For the text-containing cell, return its midpoint in [X, Y] coordinate format. 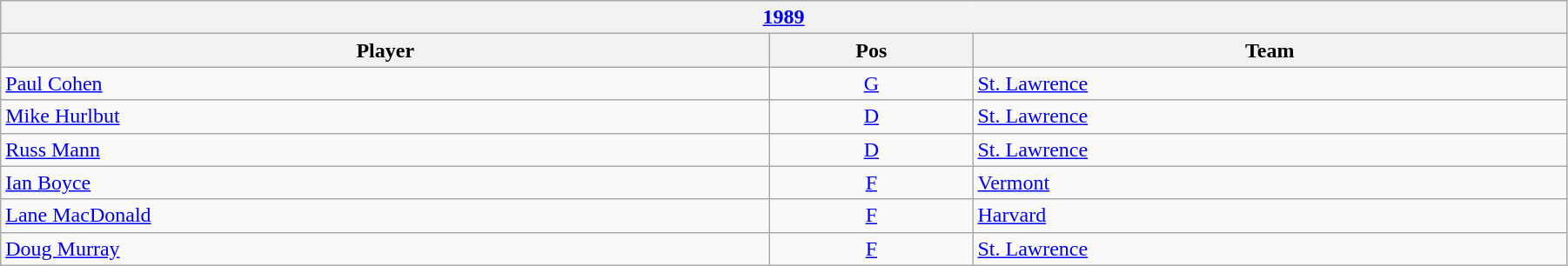
Paul Cohen [385, 83]
1989 [784, 17]
Harvard [1270, 216]
Player [385, 50]
Pos [872, 50]
Ian Boyce [385, 183]
Russ Mann [385, 150]
Team [1270, 50]
Lane MacDonald [385, 216]
Vermont [1270, 183]
G [872, 83]
Doug Murray [385, 249]
Mike Hurlbut [385, 116]
